For the text-containing cell, return its midpoint in (X, Y) coordinate format. 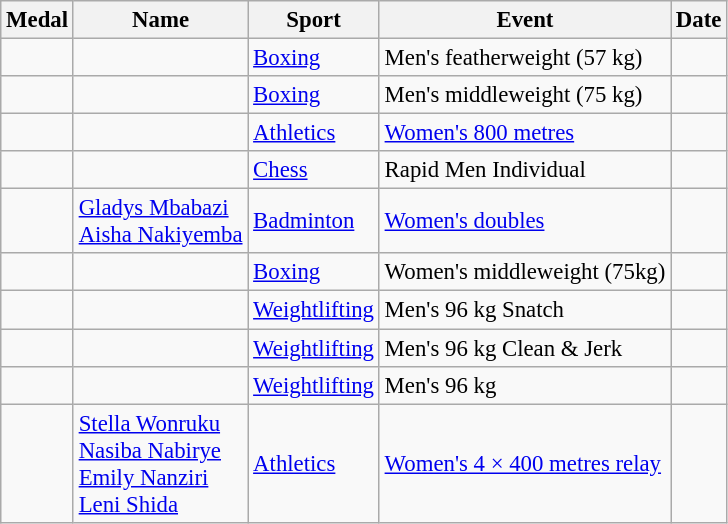
Men's featherweight (57 kg) (524, 58)
Event (524, 20)
Gladys MbabaziAisha Nakiyemba (160, 222)
Women's middleweight (75kg) (524, 273)
Sport (314, 20)
Name (160, 20)
Badminton (314, 222)
Men's middleweight (75 kg) (524, 95)
Chess (314, 170)
Women's 800 metres (524, 133)
Date (699, 20)
Men's 96 kg (524, 385)
Medal (38, 20)
Stella WonrukuNasiba NabiryeEmily NanziriLeni Shida (160, 464)
Women's doubles (524, 222)
Men's 96 kg Clean & Jerk (524, 348)
Men's 96 kg Snatch (524, 310)
Rapid Men Individual (524, 170)
Women's 4 × 400 metres relay (524, 464)
